Determine the (X, Y) coordinate at the center of the cell enclosing the given text.  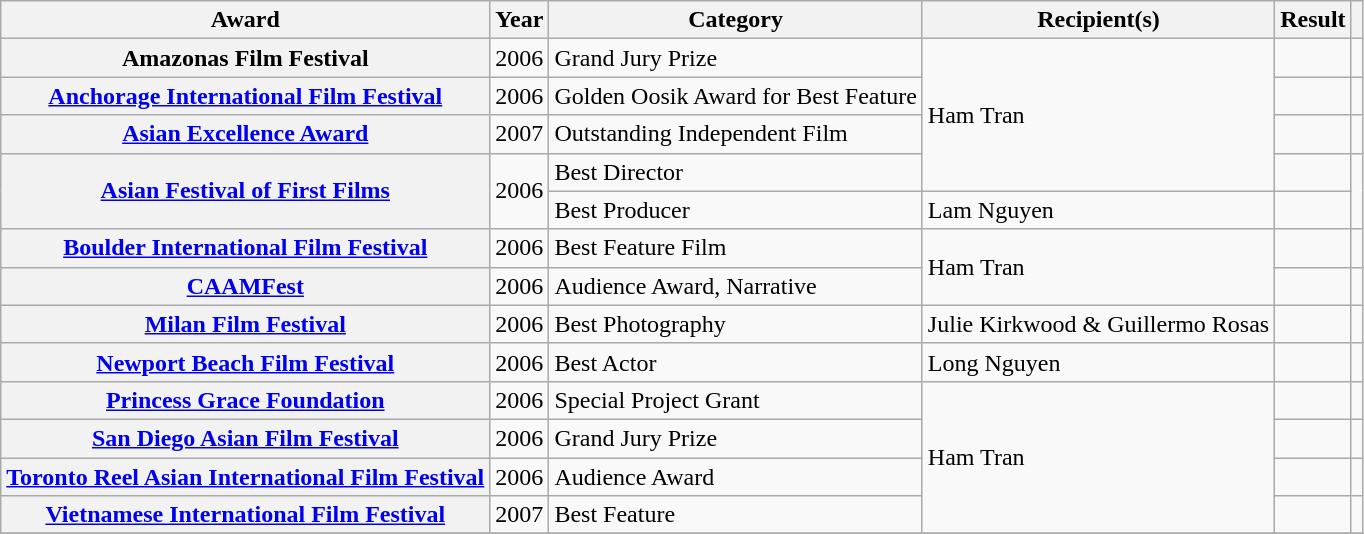
Result (1313, 20)
Best Feature (736, 515)
Princess Grace Foundation (246, 400)
Best Photography (736, 324)
Best Actor (736, 362)
Best Director (736, 172)
Anchorage International Film Festival (246, 96)
Best Feature Film (736, 248)
Special Project Grant (736, 400)
Audience Award, Narrative (736, 286)
Newport Beach Film Festival (246, 362)
Julie Kirkwood & Guillermo Rosas (1098, 324)
Boulder International Film Festival (246, 248)
Award (246, 20)
Milan Film Festival (246, 324)
Golden Oosik Award for Best Feature (736, 96)
Amazonas Film Festival (246, 58)
Long Nguyen (1098, 362)
Best Producer (736, 210)
Recipient(s) (1098, 20)
Lam Nguyen (1098, 210)
Asian Festival of First Films (246, 191)
Year (520, 20)
San Diego Asian Film Festival (246, 438)
Asian Excellence Award (246, 134)
Vietnamese International Film Festival (246, 515)
Audience Award (736, 477)
Toronto Reel Asian International Film Festival (246, 477)
Outstanding Independent Film (736, 134)
Category (736, 20)
CAAMFest (246, 286)
